Extract the [X, Y] coordinate from the center of the cell holding the provided text.  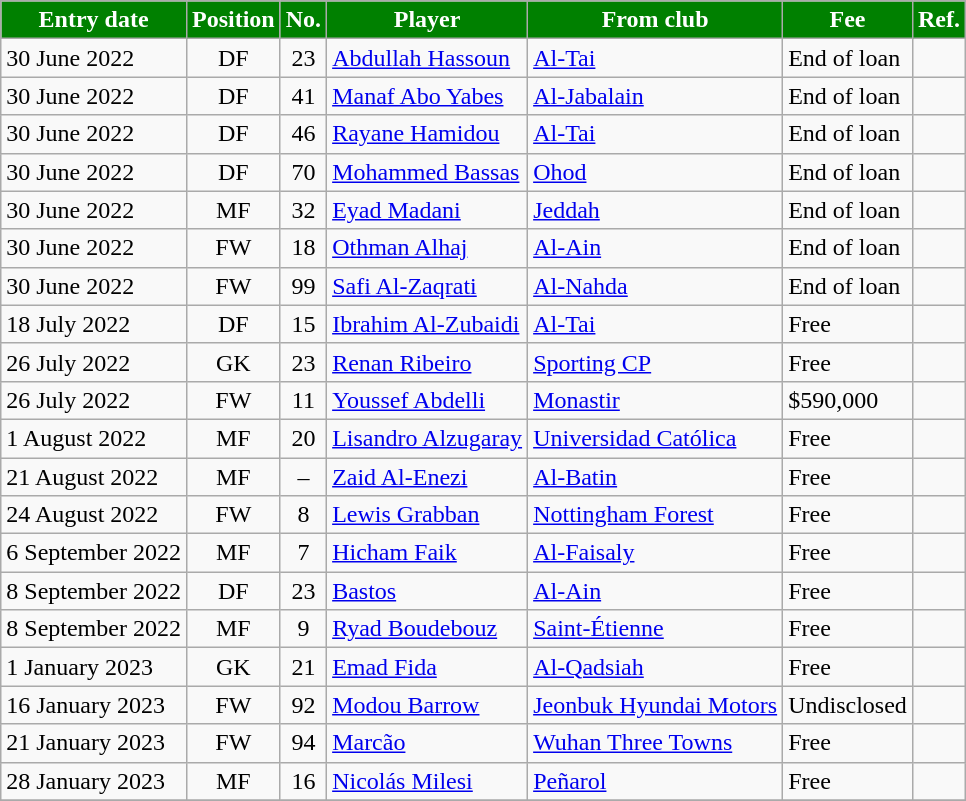
21 [303, 667]
Position [233, 20]
Lewis Grabban [428, 515]
Abdullah Hassoun [428, 58]
Fee [848, 20]
$590,000 [848, 400]
21 August 2022 [94, 477]
18 [303, 248]
Entry date [94, 20]
Eyad Madani [428, 210]
21 January 2023 [94, 743]
20 [303, 438]
18 July 2022 [94, 324]
Nottingham Forest [656, 515]
11 [303, 400]
32 [303, 210]
Jeddah [656, 210]
1 August 2022 [94, 438]
Othman Alhaj [428, 248]
Saint-Étienne [656, 629]
Zaid Al-Enezi [428, 477]
Youssef Abdelli [428, 400]
Monastir [656, 400]
16 January 2023 [94, 705]
Al-Batin [656, 477]
Hicham Faik [428, 553]
Al-Nahda [656, 286]
8 [303, 515]
Modou Barrow [428, 705]
41 [303, 96]
Marcão [428, 743]
Mohammed Bassas [428, 172]
24 August 2022 [94, 515]
Safi Al-Zaqrati [428, 286]
Lisandro Alzugaray [428, 438]
Ref. [938, 20]
Ryad Boudebouz [428, 629]
Renan Ribeiro [428, 362]
Universidad Católica [656, 438]
Al-Jabalain [656, 96]
6 September 2022 [94, 553]
70 [303, 172]
From club [656, 20]
Rayane Hamidou [428, 134]
Ohod [656, 172]
Nicolás Milesi [428, 781]
Ibrahim Al-Zubaidi [428, 324]
Jeonbuk Hyundai Motors [656, 705]
Wuhan Three Towns [656, 743]
Manaf Abo Yabes [428, 96]
7 [303, 553]
Emad Fida [428, 667]
99 [303, 286]
28 January 2023 [94, 781]
1 January 2023 [94, 667]
16 [303, 781]
Bastos [428, 591]
Player [428, 20]
46 [303, 134]
9 [303, 629]
Sporting CP [656, 362]
92 [303, 705]
Al-Qadsiah [656, 667]
– [303, 477]
94 [303, 743]
Undisclosed [848, 705]
Al-Faisaly [656, 553]
15 [303, 324]
Peñarol [656, 781]
No. [303, 20]
